From the cell containing the given text, extract its center point as [X, Y] coordinate. 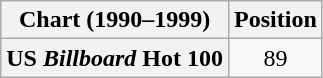
Position [276, 20]
US Billboard Hot 100 [115, 58]
Chart (1990–1999) [115, 20]
89 [276, 58]
